Scan for the cell matching the given text and deliver its (x, y) coordinate at center. 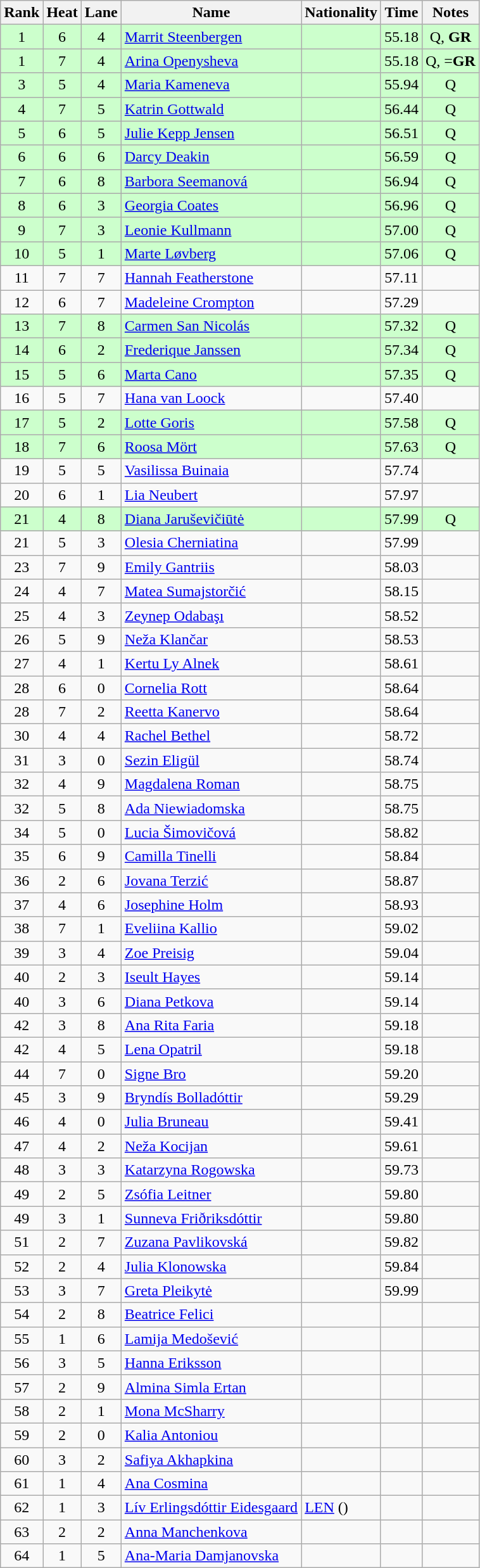
30 (22, 736)
58.82 (401, 832)
Kalia Antoniou (211, 1435)
Georgia Coates (211, 205)
57.06 (401, 253)
Lucia Šimovičová (211, 832)
44 (22, 1074)
56.94 (401, 181)
Hannah Featherstone (211, 277)
Neža Kocijan (211, 1146)
Name (211, 13)
Hanna Eriksson (211, 1363)
Bryndís Bolladóttir (211, 1098)
60 (22, 1459)
Zsófia Leitner (211, 1194)
Lane (101, 13)
57.00 (401, 229)
57.74 (401, 471)
Cornelia Rott (211, 687)
59.20 (401, 1074)
Kertu Ly Alnek (211, 663)
Vasilissa Buinaia (211, 471)
56 (22, 1363)
Rachel Bethel (211, 736)
56.59 (401, 157)
59.04 (401, 953)
Katrin Gottwald (211, 109)
Signe Bro (211, 1074)
Hana van Loock (211, 398)
58.72 (401, 736)
Roosa Mört (211, 447)
Barbora Seemanová (211, 181)
59 (22, 1435)
20 (22, 495)
24 (22, 591)
14 (22, 350)
Maria Kameneva (211, 85)
Diana Petkova (211, 1001)
56.44 (401, 109)
Marta Cano (211, 374)
Zoe Preisig (211, 953)
57.40 (401, 398)
56.51 (401, 133)
31 (22, 760)
Ana Rita Faria (211, 1025)
Julia Klonowska (211, 1266)
Josephine Holm (211, 905)
Ana-Maria Damjanovska (211, 1556)
Iseult Hayes (211, 977)
58.93 (401, 905)
46 (22, 1122)
58.74 (401, 760)
48 (22, 1170)
36 (22, 881)
Lotte Goris (211, 423)
Lamija Medošević (211, 1339)
57.11 (401, 277)
Sunneva Friðriksdóttir (211, 1218)
Jovana Terzić (211, 881)
57.29 (401, 302)
12 (22, 302)
63 (22, 1532)
58.61 (401, 663)
39 (22, 953)
37 (22, 905)
62 (22, 1508)
59.82 (401, 1242)
18 (22, 447)
Notes (450, 13)
52 (22, 1266)
Safiya Akhapkina (211, 1459)
Emily Gantriis (211, 567)
58 (22, 1411)
55.94 (401, 85)
Marrit Steenbergen (211, 37)
59.02 (401, 929)
59.61 (401, 1146)
58.03 (401, 567)
Julia Bruneau (211, 1122)
Greta Pleikytė (211, 1291)
58.15 (401, 591)
Lia Neubert (211, 495)
57 (22, 1387)
Nationality (341, 13)
Zuzana Pavlikovská (211, 1242)
45 (22, 1098)
Arina Openysheva (211, 61)
58.53 (401, 639)
61 (22, 1484)
Diana Jaruševičiūtė (211, 519)
Q, =GR (450, 61)
16 (22, 398)
Q, GR (450, 37)
Heat (62, 13)
57.63 (401, 447)
Madeleine Crompton (211, 302)
57.34 (401, 350)
38 (22, 929)
59.29 (401, 1098)
Rank (22, 13)
Beatrice Felici (211, 1315)
Julie Kepp Jensen (211, 133)
54 (22, 1315)
Camilla Tinelli (211, 857)
LEN () (341, 1508)
Anna Manchenkova (211, 1532)
Almina Simla Ertan (211, 1387)
58.84 (401, 857)
Olesia Cherniatina (211, 543)
59.84 (401, 1266)
Time (401, 13)
Frederique Janssen (211, 350)
11 (22, 277)
Zeynep Odabaşı (211, 615)
Ana Cosmina (211, 1484)
51 (22, 1242)
35 (22, 857)
64 (22, 1556)
Magdalena Roman (211, 784)
58.87 (401, 881)
Sezin Eligül (211, 760)
Leonie Kullmann (211, 229)
Darcy Deakin (211, 157)
13 (22, 326)
59.41 (401, 1122)
Lív Erlingsdóttir Eidesgaard (211, 1508)
25 (22, 615)
53 (22, 1291)
47 (22, 1146)
55 (22, 1339)
34 (22, 832)
Neža Klančar (211, 639)
27 (22, 663)
26 (22, 639)
23 (22, 567)
Carmen San Nicolás (211, 326)
10 (22, 253)
Mona McSharry (211, 1411)
Ada Niewiadomska (211, 808)
Eveliina Kallio (211, 929)
57.35 (401, 374)
58.52 (401, 615)
56.96 (401, 205)
59.99 (401, 1291)
57.97 (401, 495)
Lena Opatril (211, 1049)
17 (22, 423)
59.73 (401, 1170)
19 (22, 471)
57.58 (401, 423)
Reetta Kanervo (211, 712)
Marte Løvberg (211, 253)
Matea Sumajstorčić (211, 591)
15 (22, 374)
Katarzyna Rogowska (211, 1170)
57.32 (401, 326)
